For the text-containing cell, return its midpoint in [x, y] coordinate format. 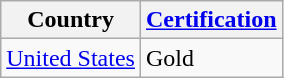
Certification [211, 20]
United States [71, 58]
Gold [211, 58]
Country [71, 20]
